Find where the given text appears and provide that cell's center as [x, y] coordinate. 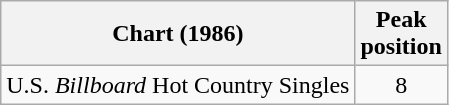
Chart (1986) [178, 34]
8 [401, 85]
U.S. Billboard Hot Country Singles [178, 85]
Peakposition [401, 34]
